Extract the [X, Y] coordinate from the center of the cell holding the provided text.  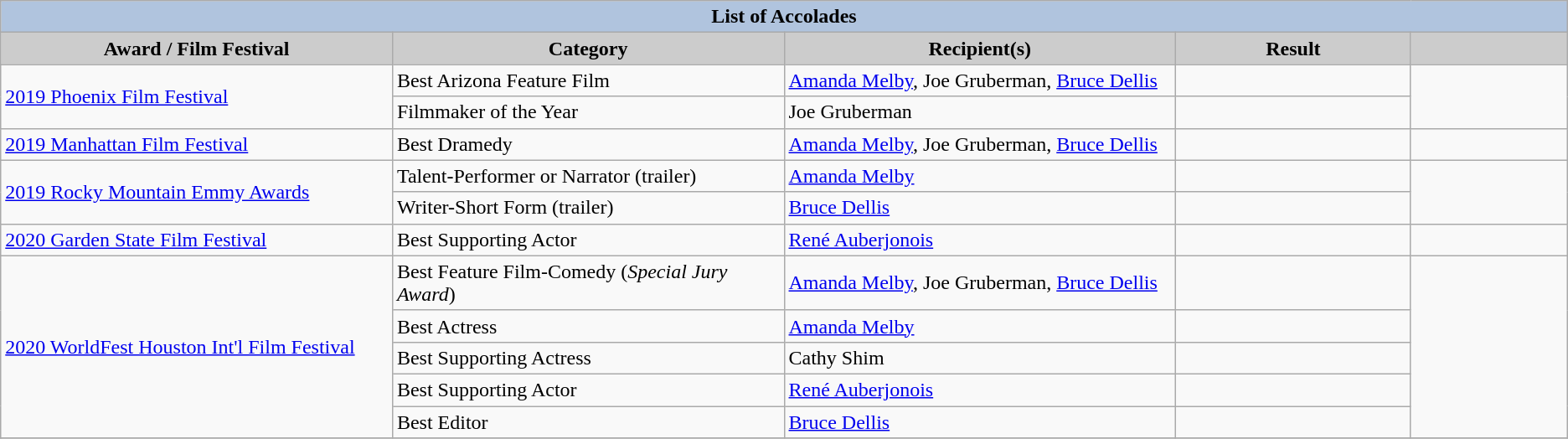
List of Accolades [784, 17]
Best Dramedy [588, 144]
2019 Manhattan Film Festival [197, 144]
Best Supporting Actress [588, 358]
2020 Garden State Film Festival [197, 240]
2019 Phoenix Film Festival [197, 96]
Best Feature Film-Comedy (Special Jury Award) [588, 283]
2019 Rocky Mountain Emmy Awards [197, 192]
Category [588, 49]
Cathy Shim [980, 358]
Best Editor [588, 421]
Recipient(s) [980, 49]
Best Actress [588, 326]
Talent-Performer or Narrator (trailer) [588, 176]
2020 WorldFest Houston Int'l Film Festival [197, 347]
Joe Gruberman [980, 112]
Best Arizona Feature Film [588, 80]
Result [1293, 49]
Filmmaker of the Year [588, 112]
Award / Film Festival [197, 49]
Writer-Short Form (trailer) [588, 208]
